Return (x, y) of the center of cell containing provided text 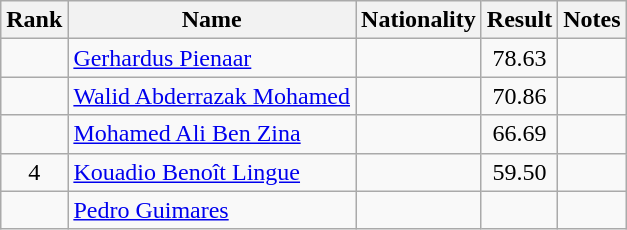
66.69 (519, 134)
Mohamed Ali Ben Zina (212, 134)
Kouadio Benoît Lingue (212, 172)
Name (212, 20)
78.63 (519, 58)
59.50 (519, 172)
Walid Abderrazak Mohamed (212, 96)
Pedro Guimares (212, 210)
Result (519, 20)
4 (34, 172)
Rank (34, 20)
Gerhardus Pienaar (212, 58)
70.86 (519, 96)
Notes (592, 20)
Nationality (419, 20)
